Identify which cell holds the provided text, then report its (x, y) central coordinate. 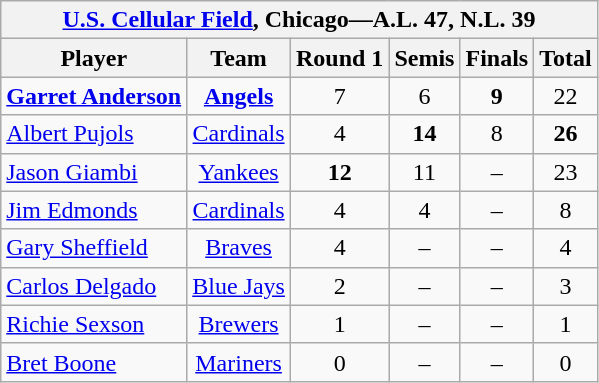
Bret Boone (94, 362)
Team (239, 58)
Gary Sheffield (94, 248)
Yankees (239, 172)
Jason Giambi (94, 172)
Carlos Delgado (94, 286)
9 (497, 96)
Finals (497, 58)
Richie Sexson (94, 324)
Brewers (239, 324)
Garret Anderson (94, 96)
12 (339, 172)
Mariners (239, 362)
Jim Edmonds (94, 210)
7 (339, 96)
2 (339, 286)
6 (424, 96)
11 (424, 172)
3 (566, 286)
Angels (239, 96)
U.S. Cellular Field, Chicago—A.L. 47, N.L. 39 (299, 20)
Blue Jays (239, 286)
23 (566, 172)
Round 1 (339, 58)
14 (424, 134)
Total (566, 58)
Player (94, 58)
Semis (424, 58)
22 (566, 96)
26 (566, 134)
Braves (239, 248)
Albert Pujols (94, 134)
